Find where the given text appears and provide that cell's center as (x, y) coordinate. 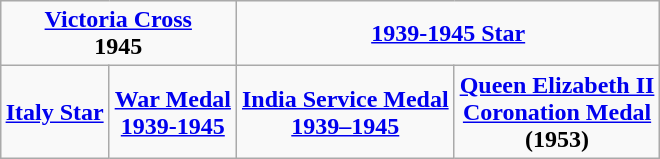
India Service Medal1939–1945 (345, 112)
Queen Elizabeth IICoronation Medal(1953) (557, 112)
War Medal1939-1945 (172, 112)
Victoria Cross1945 (118, 34)
Italy Star (54, 112)
1939-1945 Star (448, 34)
